Extract the (x, y) coordinate from the center of the cell holding the provided text.  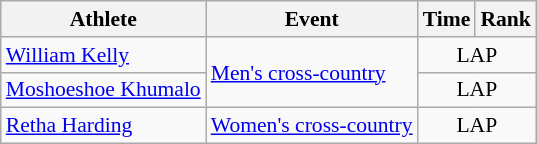
Moshoeshoe Khumalo (104, 90)
Event (312, 19)
Athlete (104, 19)
William Kelly (104, 55)
Men's cross-country (312, 72)
Retha Harding (104, 126)
Women's cross-country (312, 126)
Time (447, 19)
Rank (506, 19)
